Return (x, y) of the center of cell containing provided text 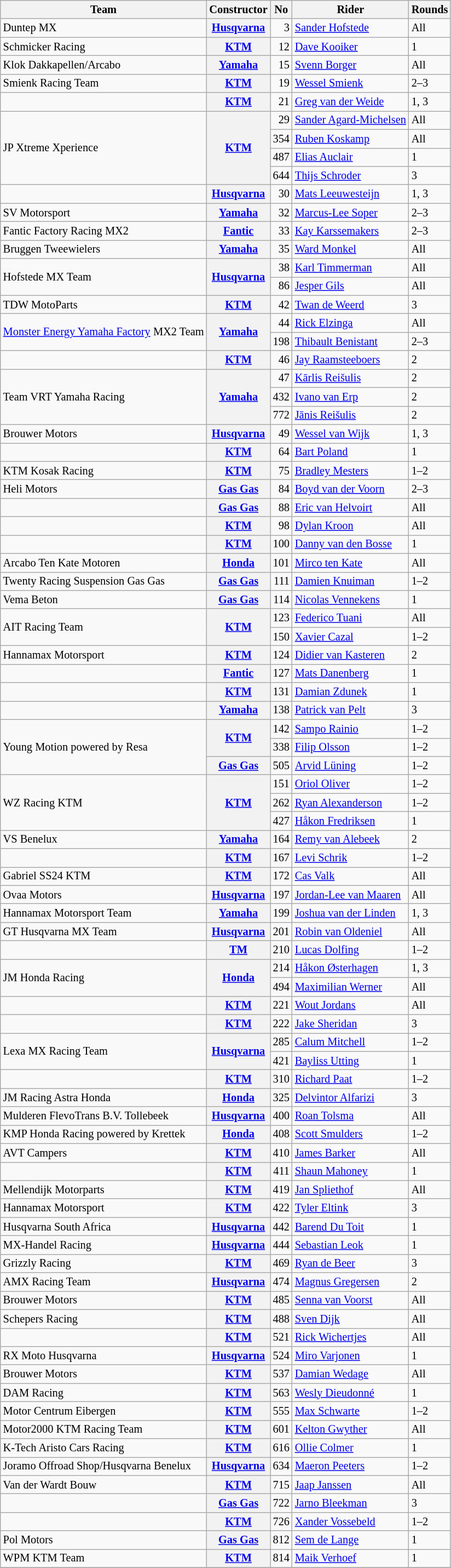
150 (281, 637)
442 (281, 1227)
No (281, 9)
Rick Wichertjes (350, 1337)
812 (281, 1540)
Mats Leeuwesteijn (350, 194)
Motor Centrum Eibergen (104, 1411)
Mirco ten Kate (350, 563)
Young Motion powered by Resa (104, 747)
422 (281, 1208)
Boyd van der Voorn (350, 489)
Danny van den Bosse (350, 544)
427 (281, 821)
285 (281, 1042)
Federico Tuani (350, 618)
Joramo Offroad Shop/Husqvarna Benelux (104, 1466)
Damien Knuiman (350, 581)
Arcabo Ten Kate Motoren (104, 563)
772 (281, 415)
Max Schwarte (350, 1411)
Damian Zdunek (350, 692)
James Barker (350, 1153)
Ryan de Beer (350, 1263)
Lexa MX Racing Team (104, 1051)
Gabriel SS24 KTM (104, 876)
Scott Smulders (350, 1134)
Smienk Racing Team (104, 83)
524 (281, 1355)
Marcus-Lee Soper (350, 213)
Maik Verhoef (350, 1558)
Roan Tolsma (350, 1116)
634 (281, 1466)
Dylan Kroon (350, 526)
35 (281, 249)
Didier van Kasteren (350, 655)
RX Moto Husqvarna (104, 1355)
75 (281, 471)
Thijs Schroder (350, 175)
JM Honda Racing (104, 977)
TDW MotoParts (104, 305)
Bruggen Tweewielers (104, 249)
Robin van Oldeniel (350, 931)
TM (238, 950)
Fantic Factory Racing MX2 (104, 231)
488 (281, 1319)
47 (281, 378)
Jan Spliethof (350, 1189)
151 (281, 784)
644 (281, 175)
Oriol Oliver (350, 784)
VS Benelux (104, 839)
Ivano van Erp (350, 397)
Jay Raamsteeboers (350, 360)
Jarno Bleekman (350, 1503)
Dave Kooiker (350, 47)
214 (281, 968)
Rick Elzinga (350, 323)
Klok Dakkapellen/Arcabo (104, 65)
Rounds (430, 9)
MX-Handel Racing (104, 1245)
616 (281, 1448)
Jordan-Lee van Maaren (350, 895)
49 (281, 433)
Hannamax Motorsport Team (104, 913)
262 (281, 803)
AIT Racing Team (104, 627)
469 (281, 1263)
Heli Motors (104, 489)
GT Husqvarna MX Team (104, 931)
127 (281, 673)
222 (281, 1023)
38 (281, 268)
221 (281, 1005)
Sem de Lange (350, 1540)
21 (281, 102)
Van der Wardt Bouw (104, 1485)
Elias Auclair (350, 157)
Magnus Gregersen (350, 1282)
Bart Poland (350, 452)
Sander Hofstede (350, 28)
Monster Energy Yamaha Factory MX2 Team (104, 332)
172 (281, 876)
100 (281, 544)
86 (281, 286)
30 (281, 194)
432 (281, 397)
Kay Karssemakers (350, 231)
Svenn Borger (350, 65)
Ovaa Motors (104, 895)
101 (281, 563)
42 (281, 305)
Sebastian Leok (350, 1245)
AVT Campers (104, 1153)
46 (281, 360)
199 (281, 913)
201 (281, 931)
Schmicker Racing (104, 47)
Bradley Mesters (350, 471)
AMX Racing Team (104, 1282)
Senna van Voorst (350, 1300)
WPM KTM Team (104, 1558)
Delvintor Alfarizi (350, 1097)
Constructor (238, 9)
Bayliss Utting (350, 1061)
WZ Racing KTM (104, 802)
419 (281, 1189)
354 (281, 139)
64 (281, 452)
Duntep MX (104, 28)
411 (281, 1171)
Filip Olsson (350, 747)
Eric van Helvoirt (350, 507)
SV Motorsport (104, 213)
JM Racing Astra Honda (104, 1097)
408 (281, 1134)
210 (281, 950)
Arvid Lüning (350, 765)
494 (281, 987)
Kelton Gwyther (350, 1429)
Damian Wedage (350, 1374)
Shaun Mahoney (350, 1171)
JP Xtreme Xperience (104, 148)
Wessel van Wijk (350, 433)
474 (281, 1282)
84 (281, 489)
Remy van Alebeek (350, 839)
Wout Jordans (350, 1005)
Richard Paat (350, 1079)
Team VRT Yamaha Racing (104, 397)
32 (281, 213)
Barend Du Toit (350, 1227)
Levi Schrik (350, 858)
521 (281, 1337)
555 (281, 1411)
88 (281, 507)
Ward Monkel (350, 249)
Joshua van der Linden (350, 913)
Håkon Østerhagen (350, 968)
Sampo Rainio (350, 729)
Calum Mitchell (350, 1042)
Mulderen FlevoTrans B.V. Tollebeek (104, 1116)
164 (281, 839)
715 (281, 1485)
Xavier Cazal (350, 637)
Thibault Benistant (350, 341)
Jānis Reišulis (350, 415)
Tyler Eltink (350, 1208)
Sander Agard-Michelsen (350, 120)
Mats Danenberg (350, 673)
Maeron Peeters (350, 1466)
197 (281, 895)
410 (281, 1153)
Lucas Dolfing (350, 950)
Jake Sheridan (350, 1023)
814 (281, 1558)
Husqvarna South Africa (104, 1227)
138 (281, 710)
Pol Motors (104, 1540)
485 (281, 1300)
325 (281, 1097)
Rider (350, 9)
Xander Vossebeld (350, 1521)
726 (281, 1521)
Ollie Colmer (350, 1448)
131 (281, 692)
Mellendijk Motorparts (104, 1189)
111 (281, 581)
Team (104, 9)
444 (281, 1245)
15 (281, 65)
Twenty Racing Suspension Gas Gas (104, 581)
505 (281, 765)
124 (281, 655)
114 (281, 599)
Patrick van Pelt (350, 710)
421 (281, 1061)
537 (281, 1374)
33 (281, 231)
98 (281, 526)
Cas Valk (350, 876)
DAM Racing (104, 1393)
Nicolas Vennekens (350, 599)
601 (281, 1429)
Hofstede MX Team (104, 277)
310 (281, 1079)
142 (281, 729)
123 (281, 618)
563 (281, 1393)
K-Tech Aristo Cars Racing (104, 1448)
Jaap Janssen (350, 1485)
44 (281, 323)
Kārlis Reišulis (350, 378)
Greg van der Weide (350, 102)
Maximilian Werner (350, 987)
KMP Honda Racing powered by Krettek (104, 1134)
KTM Kosak Racing (104, 471)
Wessel Smienk (350, 83)
Jesper Gils (350, 286)
198 (281, 341)
Ruben Koskamp (350, 139)
338 (281, 747)
400 (281, 1116)
Håkon Fredriksen (350, 821)
19 (281, 83)
167 (281, 858)
Ryan Alexanderson (350, 803)
Wesly Dieudonné (350, 1393)
Motor2000 KTM Racing Team (104, 1429)
Karl Timmerman (350, 268)
29 (281, 120)
722 (281, 1503)
Grizzly Racing (104, 1263)
Miro Varjonen (350, 1355)
Twan de Weerd (350, 305)
487 (281, 157)
12 (281, 47)
Schepers Racing (104, 1319)
Sven Dijk (350, 1319)
Vema Beton (104, 599)
